For the text-containing cell, return its midpoint in (x, y) coordinate format. 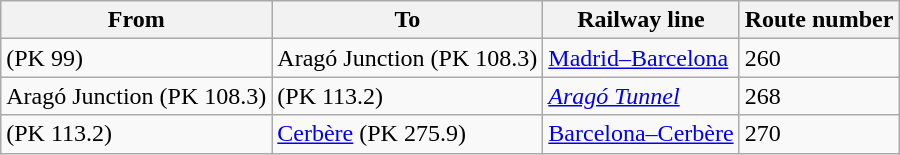
Madrid–Barcelona (641, 58)
Barcelona–Cerbère (641, 134)
Route number (819, 20)
Railway line (641, 20)
To (408, 20)
Aragó Tunnel (641, 96)
From (136, 20)
(PK 99) (136, 58)
260 (819, 58)
Cerbère (PK 275.9) (408, 134)
268 (819, 96)
270 (819, 134)
